From the cell containing the given text, extract its center point as [X, Y] coordinate. 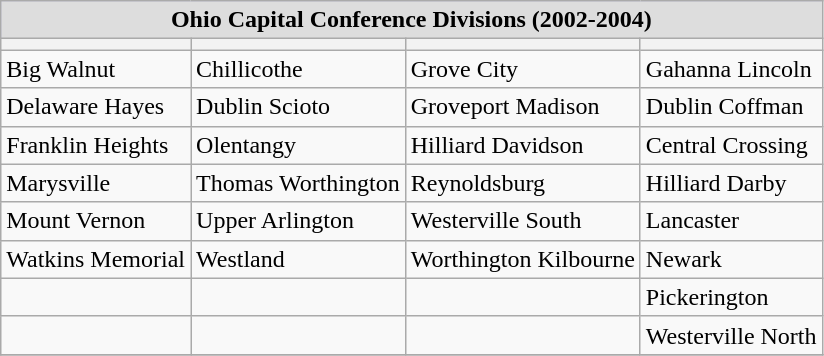
Central Crossing [731, 145]
Hilliard Darby [731, 183]
Westerville South [522, 221]
Upper Arlington [298, 221]
Lancaster [731, 221]
Dublin Coffman [731, 107]
Olentangy [298, 145]
Thomas Worthington [298, 183]
Watkins Memorial [96, 259]
Ohio Capital Conference Divisions (2002-2004) [412, 20]
Westland [298, 259]
Chillicothe [298, 69]
Reynoldsburg [522, 183]
Grove City [522, 69]
Newark [731, 259]
Westerville North [731, 335]
Gahanna Lincoln [731, 69]
Groveport Madison [522, 107]
Mount Vernon [96, 221]
Hilliard Davidson [522, 145]
Delaware Hayes [96, 107]
Pickerington [731, 297]
Worthington Kilbourne [522, 259]
Franklin Heights [96, 145]
Marysville [96, 183]
Dublin Scioto [298, 107]
Big Walnut [96, 69]
